Output the [x, y] coordinate of the center of the cell containing the given text.  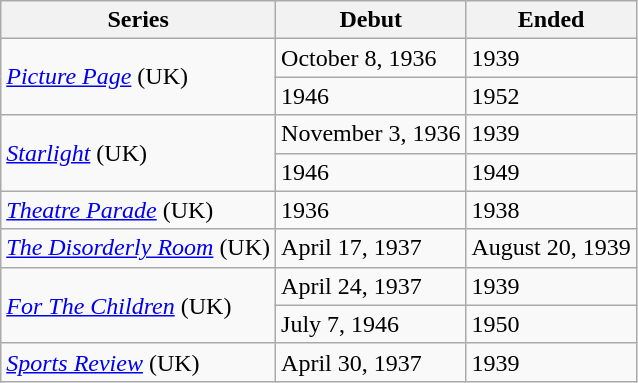
Theatre Parade (UK) [138, 210]
Starlight (UK) [138, 153]
Ended [551, 20]
April 30, 1937 [371, 362]
1950 [551, 324]
November 3, 1936 [371, 134]
1952 [551, 96]
April 24, 1937 [371, 286]
Picture Page (UK) [138, 77]
October 8, 1936 [371, 58]
April 17, 1937 [371, 248]
1936 [371, 210]
August 20, 1939 [551, 248]
July 7, 1946 [371, 324]
For The Children (UK) [138, 305]
Debut [371, 20]
1938 [551, 210]
Sports Review (UK) [138, 362]
The Disorderly Room (UK) [138, 248]
1949 [551, 172]
Series [138, 20]
